Detect which cell encompasses the target text, then output its [X, Y] center coordinate. 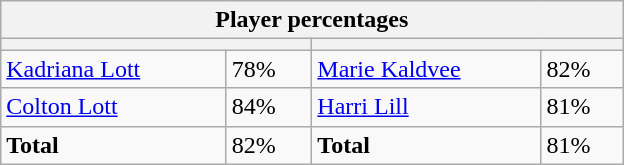
84% [269, 107]
Marie Kaldvee [426, 69]
Colton Lott [114, 107]
Harri Lill [426, 107]
Kadriana Lott [114, 69]
Player percentages [312, 20]
78% [269, 69]
